Return the (X, Y) coordinate for the center point of the cell that contains the specified text.  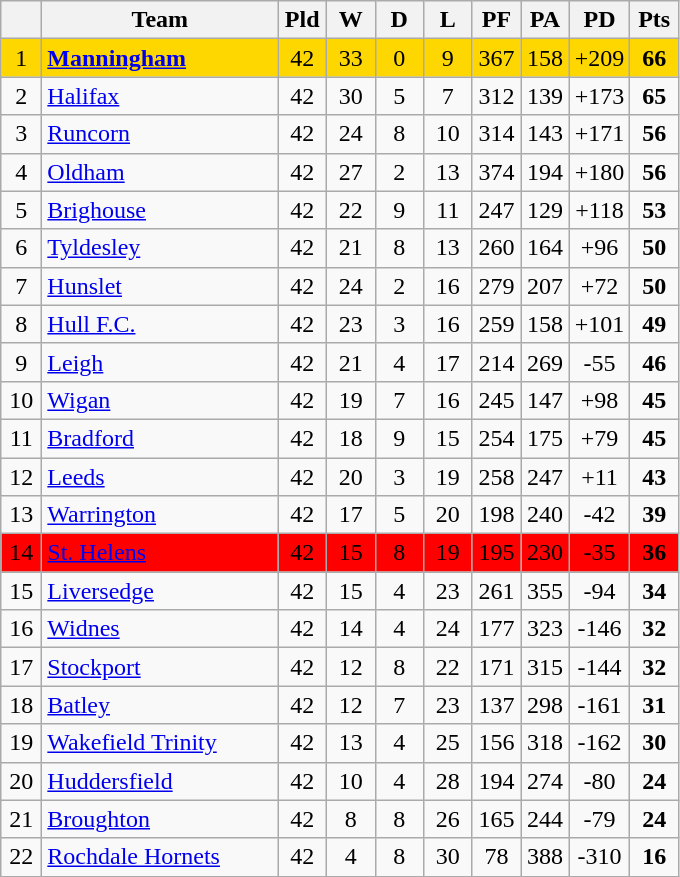
269 (546, 362)
Huddersfield (160, 781)
28 (448, 781)
-79 (600, 819)
Leeds (160, 477)
244 (546, 819)
-144 (600, 667)
25 (448, 743)
Runcorn (160, 134)
36 (654, 553)
279 (496, 286)
175 (546, 438)
298 (546, 705)
214 (496, 362)
Oldham (160, 172)
240 (546, 515)
+101 (600, 324)
49 (654, 324)
-310 (600, 857)
Wakefield Trinity (160, 743)
L (448, 20)
165 (496, 819)
261 (496, 591)
34 (654, 591)
Hull F.C. (160, 324)
260 (496, 248)
D (400, 20)
Manningham (160, 58)
Leigh (160, 362)
+11 (600, 477)
Warrington (160, 515)
78 (496, 857)
355 (546, 591)
+180 (600, 172)
274 (546, 781)
43 (654, 477)
26 (448, 819)
314 (496, 134)
177 (496, 629)
W (350, 20)
PF (496, 20)
245 (496, 400)
-161 (600, 705)
137 (496, 705)
+72 (600, 286)
Pld (302, 20)
+173 (600, 96)
312 (496, 96)
254 (496, 438)
164 (546, 248)
-42 (600, 515)
Tyldesley (160, 248)
230 (546, 553)
PD (600, 20)
-55 (600, 362)
198 (496, 515)
Bradford (160, 438)
Halifax (160, 96)
6 (22, 248)
Widnes (160, 629)
27 (350, 172)
-80 (600, 781)
1 (22, 58)
Pts (654, 20)
139 (546, 96)
156 (496, 743)
258 (496, 477)
Brighouse (160, 210)
+171 (600, 134)
374 (496, 172)
66 (654, 58)
31 (654, 705)
46 (654, 362)
-94 (600, 591)
207 (546, 286)
St. Helens (160, 553)
53 (654, 210)
+96 (600, 248)
-35 (600, 553)
143 (546, 134)
367 (496, 58)
33 (350, 58)
Stockport (160, 667)
+118 (600, 210)
Batley (160, 705)
323 (546, 629)
+98 (600, 400)
0 (400, 58)
171 (496, 667)
388 (546, 857)
195 (496, 553)
Team (160, 20)
Broughton (160, 819)
+209 (600, 58)
318 (546, 743)
+79 (600, 438)
Liversedge (160, 591)
-162 (600, 743)
259 (496, 324)
Wigan (160, 400)
PA (546, 20)
129 (546, 210)
Hunslet (160, 286)
39 (654, 515)
Rochdale Hornets (160, 857)
65 (654, 96)
315 (546, 667)
147 (546, 400)
-146 (600, 629)
